Find where the given text appears and provide that cell's center as (x, y) coordinate. 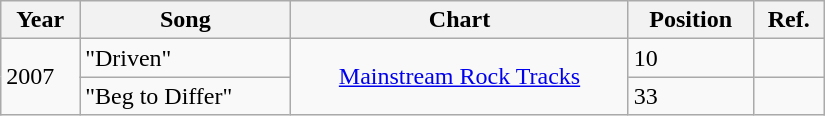
Chart (460, 20)
2007 (40, 77)
Song (186, 20)
Mainstream Rock Tracks (460, 77)
33 (690, 96)
"Driven" (186, 58)
Ref. (788, 20)
10 (690, 58)
Position (690, 20)
"Beg to Differ" (186, 96)
Year (40, 20)
